Return the [x, y] coordinate for the center point of the cell that contains the specified text.  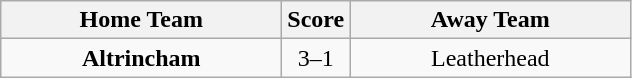
Leatherhead [490, 58]
Altrincham [142, 58]
Home Team [142, 20]
Score [316, 20]
3–1 [316, 58]
Away Team [490, 20]
